Return the [X, Y] coordinate for the center point of the cell that contains the specified text.  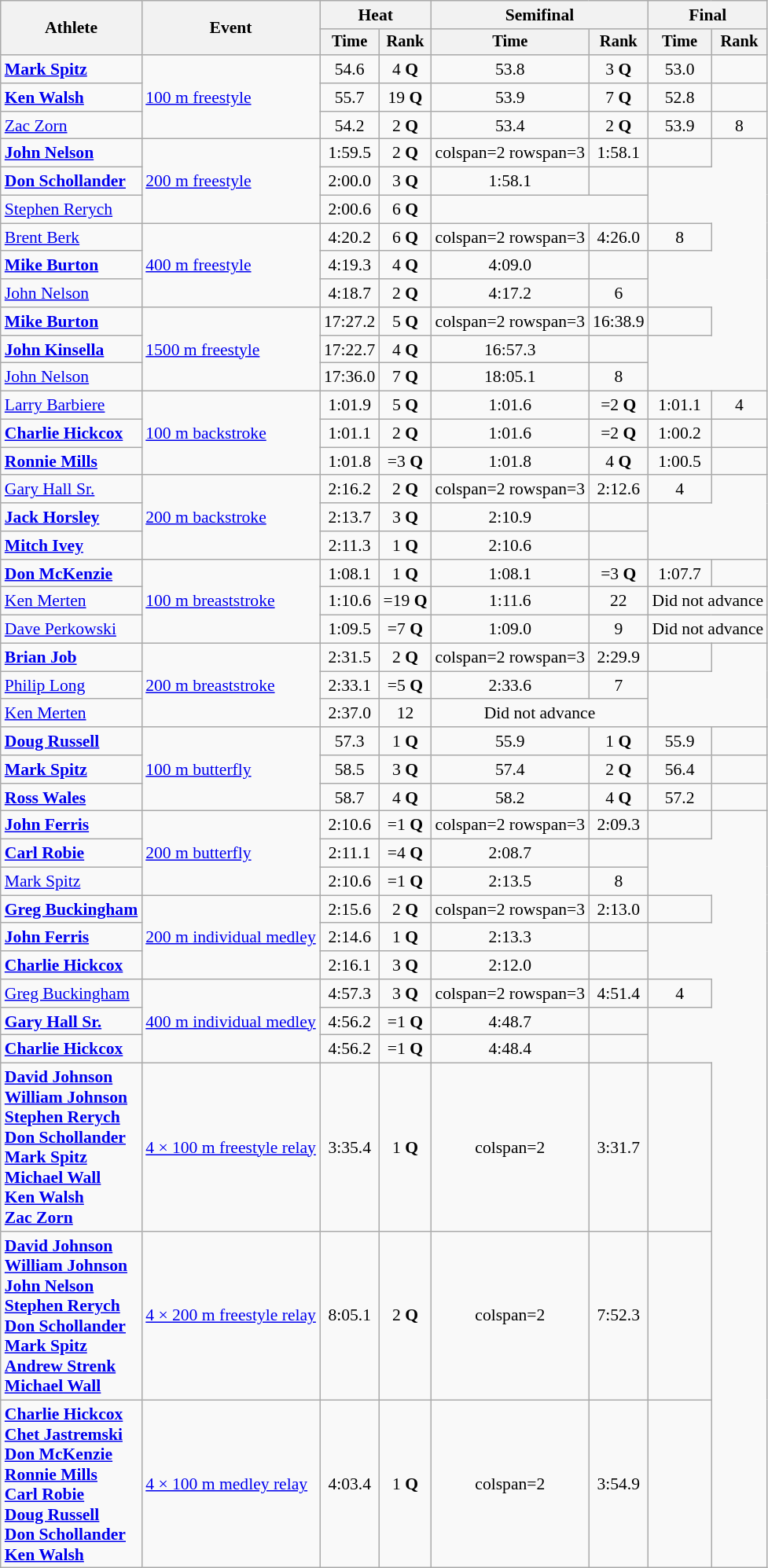
Final [708, 15]
58.2 [511, 798]
2:16.1 [349, 965]
David JohnsonWilliam JohnsonJohn NelsonStephen RerychDon SchollanderMark SpitzAndrew StrenkMichael Wall [71, 1316]
2:16.2 [349, 490]
Ross Wales [71, 798]
1:00.2 [680, 434]
57.2 [680, 798]
4:09.0 [511, 266]
17:27.2 [349, 321]
Brian Job [71, 658]
Stephen Rerych [71, 210]
1500 m freestyle [231, 349]
18:05.1 [511, 377]
1:11.6 [511, 601]
6 [618, 293]
2:13.3 [511, 938]
1:01.9 [349, 406]
4 × 200 m freestyle relay [231, 1316]
200 m backstroke [231, 517]
58.7 [349, 798]
100 m freestyle [231, 97]
John Kinsella [71, 350]
2:12.0 [511, 965]
David JohnsonWilliam JohnsonStephen RerychDon SchollanderMark SpitzMichael WallKen WalshZac Zorn [71, 1148]
4:48.7 [511, 1022]
2:00.6 [349, 210]
Ken Walsh [71, 97]
57.4 [511, 769]
4:19.3 [349, 266]
Carl Robie [71, 854]
100 m backstroke [231, 434]
2:33.1 [349, 685]
4:26.0 [618, 237]
58.5 [349, 769]
1:07.7 [680, 574]
2:13.7 [349, 517]
4:48.4 [511, 1049]
Zac Zorn [71, 126]
2:09.3 [618, 825]
19 Q [405, 97]
Don Schollander [71, 182]
4 × 100 m medley relay [231, 1484]
Athlete [71, 28]
200 m butterfly [231, 854]
3:35.4 [349, 1148]
3:31.7 [618, 1148]
4:57.3 [349, 993]
55.7 [349, 97]
3:54.9 [618, 1484]
57.3 [349, 741]
2:33.6 [511, 685]
2:11.3 [349, 545]
2:13.0 [618, 909]
7 [618, 685]
7:52.3 [618, 1316]
1:59.5 [349, 153]
400 m individual medley [231, 1022]
2:12.6 [618, 490]
54.6 [349, 69]
1:00.5 [680, 461]
16:38.9 [618, 321]
Philip Long [71, 685]
4 × 100 m freestyle relay [231, 1148]
Brent Berk [71, 237]
Dave Perkowski [71, 630]
Larry Barbiere [71, 406]
53.4 [511, 126]
2:29.9 [618, 658]
56.4 [680, 769]
200 m individual medley [231, 937]
4:03.4 [349, 1484]
52.8 [680, 97]
2:31.5 [349, 658]
1:09.5 [349, 630]
4:17.2 [511, 293]
4:20.2 [349, 237]
2:15.6 [349, 909]
2:11.1 [349, 854]
4:51.4 [618, 993]
1:09.0 [511, 630]
Don McKenzie [71, 574]
1:10.6 [349, 601]
12 [405, 714]
2:13.5 [511, 882]
2:37.0 [349, 714]
17:22.7 [349, 350]
9 [618, 630]
8:05.1 [349, 1316]
=7 Q [405, 630]
Semifinal [540, 15]
54.2 [349, 126]
=4 Q [405, 854]
Mitch Ivey [71, 545]
2:08.7 [511, 854]
Event [231, 28]
53.8 [511, 69]
=19 Q [405, 601]
Charlie HickcoxChet JastremskiDon McKenzieRonnie MillsCarl RobieDoug RussellDon SchollanderKen Walsh [71, 1484]
2:10.9 [511, 517]
17:36.0 [349, 377]
400 m freestyle [231, 266]
=5 Q [405, 685]
200 m freestyle [231, 181]
22 [618, 601]
Heat [376, 15]
2:14.6 [349, 938]
53.0 [680, 69]
Doug Russell [71, 741]
Jack Horsley [71, 517]
200 m breaststroke [231, 685]
2:00.0 [349, 182]
100 m butterfly [231, 769]
16:57.3 [511, 350]
4:18.7 [349, 293]
Ronnie Mills [71, 461]
100 m breaststroke [231, 602]
